Identify which cell holds the provided text, then report its [X, Y] central coordinate. 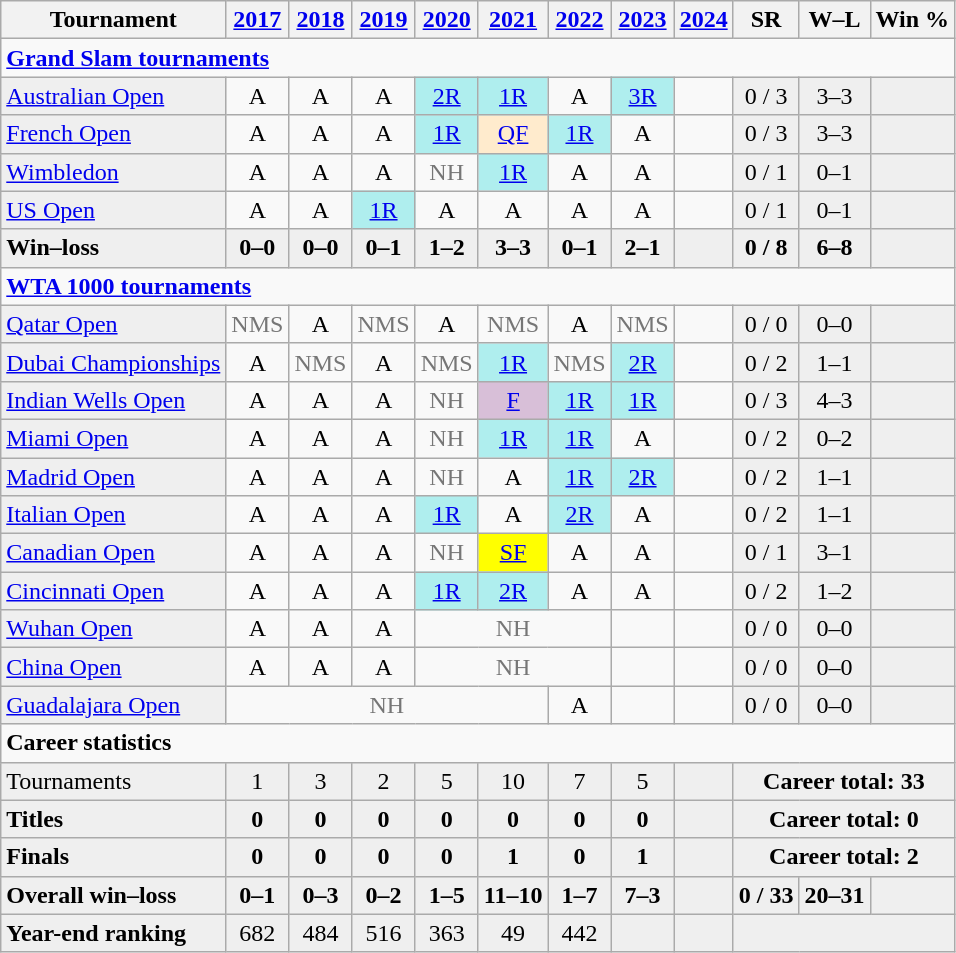
Indian Wells Open [114, 400]
2024 [704, 20]
F [513, 400]
Career statistics [478, 743]
6–8 [834, 248]
Tournaments [114, 781]
Italian Open [114, 515]
682 [258, 933]
WTA 1000 tournaments [478, 286]
2017 [258, 20]
0 / 8 [766, 248]
Wimbledon [114, 172]
2020 [446, 20]
Win % [912, 20]
484 [320, 933]
3–1 [834, 553]
2018 [320, 20]
Career total: 33 [844, 781]
1–7 [580, 895]
3R [642, 96]
2022 [580, 20]
11–10 [513, 895]
Year-end ranking [114, 933]
363 [446, 933]
2023 [642, 20]
2021 [513, 20]
3 [320, 781]
4–3 [834, 400]
Overall win–loss [114, 895]
Wuhan Open [114, 629]
Career total: 2 [844, 857]
Tournament [114, 20]
Guadalajara Open [114, 705]
10 [513, 781]
Qatar Open [114, 324]
SF [513, 553]
China Open [114, 667]
2–1 [642, 248]
0 / 33 [766, 895]
Finals [114, 857]
442 [580, 933]
49 [513, 933]
20–31 [834, 895]
SR [766, 20]
Australian Open [114, 96]
QF [513, 134]
Madrid Open [114, 477]
Dubai Championships [114, 362]
French Open [114, 134]
2019 [384, 20]
Grand Slam tournaments [478, 58]
7 [580, 781]
Miami Open [114, 438]
Titles [114, 819]
W–L [834, 20]
516 [384, 933]
Win–loss [114, 248]
Canadian Open [114, 553]
0–3 [320, 895]
1–5 [446, 895]
US Open [114, 210]
Career total: 0 [844, 819]
Cincinnati Open [114, 591]
7–3 [642, 895]
2 [384, 781]
